Search for the cell housing the specified text and yield its (x, y) center coordinate. 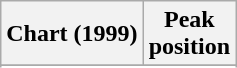
Peakposition (189, 34)
Chart (1999) (72, 34)
